Return (X, Y) of the center of cell containing provided text 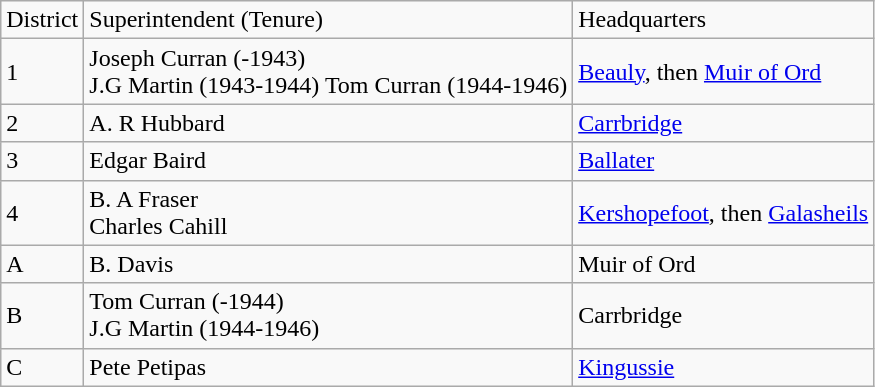
B (42, 316)
B. A FraserCharles Cahill (328, 212)
Joseph Curran (-1943)J.G Martin (1943-1944) Tom Curran (1944-1946) (328, 72)
3 (42, 161)
Kershopefoot, then Galasheils (724, 212)
1 (42, 72)
A (42, 264)
District (42, 20)
C (42, 367)
Muir of Ord (724, 264)
Ballater (724, 161)
4 (42, 212)
Beauly, then Muir of Ord (724, 72)
Superintendent (Tenure) (328, 20)
Headquarters (724, 20)
A. R Hubbard (328, 123)
Tom Curran (-1944)J.G Martin (1944-1946) (328, 316)
B. Davis (328, 264)
Edgar Baird (328, 161)
Pete Petipas (328, 367)
2 (42, 123)
Kingussie (724, 367)
